Extract the (x, y) coordinate from the center of the cell holding the provided text.  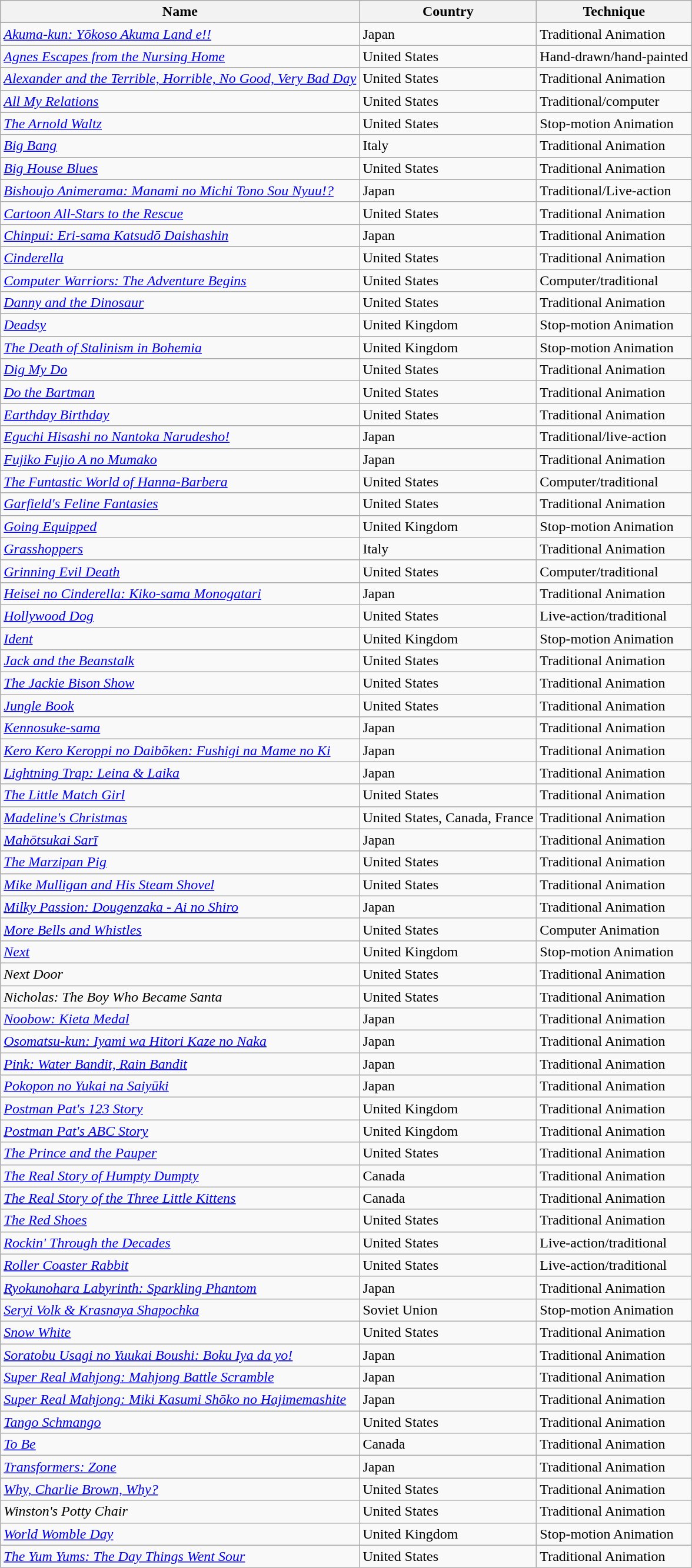
Do the Bartman (180, 392)
Roller Coaster Rabbit (180, 1265)
Milky Passion: Dougenzaka - Ai no Shiro (180, 907)
Heisei no Cinderella: Kiko-sama Monogatari (180, 593)
Cinderella (180, 258)
Danny and the Dinosaur (180, 303)
Deadsy (180, 325)
Lightning Trap: Leina & Laika (180, 773)
Madeline's Christmas (180, 818)
Computer Warriors: The Adventure Begins (180, 281)
Winston's Potty Chair (180, 1512)
Ryokunohara Labyrinth: Sparkling Phantom (180, 1287)
Akuma-kun: Yōkoso Akuma Land e!! (180, 34)
Seryi Volk & Krasnaya Shapochka (180, 1310)
Chinpui: Eri-sama Katsudō Daishashin (180, 235)
The Funtastic World of Hanna-Barbera (180, 482)
Garfield's Feline Fantasies (180, 504)
Traditional/Live-action (614, 191)
The Marzipan Pig (180, 862)
Technique (614, 12)
Mike Mulligan and His Steam Shovel (180, 885)
Earthday Birthday (180, 415)
Big House Blues (180, 168)
Country (448, 12)
The Red Shoes (180, 1220)
Super Real Mahjong: Miki Kasumi Shōko no Hajimemashite (180, 1400)
Why, Charlie Brown, Why? (180, 1489)
Computer Animation (614, 929)
Super Real Mahjong: Mahjong Battle Scramble (180, 1377)
Ident (180, 638)
Bishoujo Animerama: Manami no Michi Tono Sou Nyuu!? (180, 191)
More Bells and Whistles (180, 929)
Kennosuke-sama (180, 728)
Hand-drawn/hand-painted (614, 56)
Postman Pat's ABC Story (180, 1131)
Pink: Water Bandit, Rain Bandit (180, 1064)
Next Door (180, 974)
Dig My Do (180, 370)
Eguchi Hisashi no Nantoka Narudesho! (180, 437)
Hollywood Dog (180, 616)
Jack and the Beanstalk (180, 661)
The Jackie Bison Show (180, 683)
Noobow: Kieta Medal (180, 1019)
Grasshoppers (180, 549)
To Be (180, 1444)
Next (180, 952)
Tango Schmango (180, 1422)
The Prince and the Pauper (180, 1153)
Postman Pat's 123 Story (180, 1109)
The Little Match Girl (180, 795)
Alexander and the Terrible, Horrible, No Good, Very Bad Day (180, 79)
United States, Canada, France (448, 818)
All My Relations (180, 101)
The Real Story of Humpty Dumpty (180, 1176)
Osomatsu-kun: Iyami wa Hitori Kaze no Naka (180, 1042)
The Real Story of the Three Little Kittens (180, 1198)
Rockin' Through the Decades (180, 1243)
Snow White (180, 1332)
Traditional/live-action (614, 437)
Big Bang (180, 146)
Cartoon All-Stars to the Rescue (180, 213)
Grinning Evil Death (180, 571)
Nicholas: The Boy Who Became Santa (180, 997)
The Arnold Waltz (180, 124)
Jungle Book (180, 706)
Fujiko Fujio A no Mumako (180, 459)
Agnes Escapes from the Nursing Home (180, 56)
Transformers: Zone (180, 1467)
World Womble Day (180, 1534)
Going Equipped (180, 526)
Mahōtsukai Sarī (180, 840)
Pokopon no Yukai na Saiyūki (180, 1086)
Soratobu Usagi no Yuukai Boushi: Boku Iya da yo! (180, 1355)
The Death of Stalinism in Bohemia (180, 348)
Soviet Union (448, 1310)
Traditional/computer (614, 101)
Kero Kero Keroppi no Daibōken: Fushigi na Mame no Ki (180, 750)
Name (180, 12)
The Yum Yums: The Day Things Went Sour (180, 1556)
